Extract the [x, y] coordinate from the center of the cell holding the provided text.  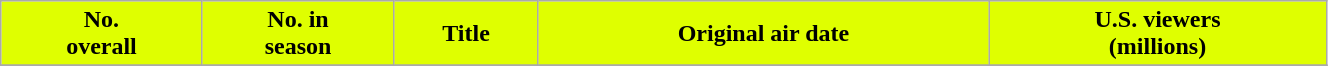
No. overall [102, 34]
Title [466, 34]
No. in season [298, 34]
U.S. viewers(millions) [1158, 34]
Original air date [763, 34]
